Return the [X, Y] coordinate for the center point of the cell that contains the specified text.  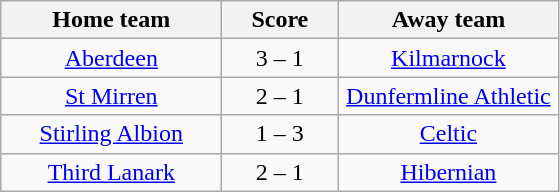
Away team [448, 20]
Third Lanark [112, 172]
St Mirren [112, 96]
Stirling Albion [112, 134]
Aberdeen [112, 58]
Celtic [448, 134]
Score [280, 20]
Home team [112, 20]
3 – 1 [280, 58]
1 – 3 [280, 134]
Hibernian [448, 172]
Dunfermline Athletic [448, 96]
Kilmarnock [448, 58]
